Locate the cell with the specified text and output its (x, y) center coordinate. 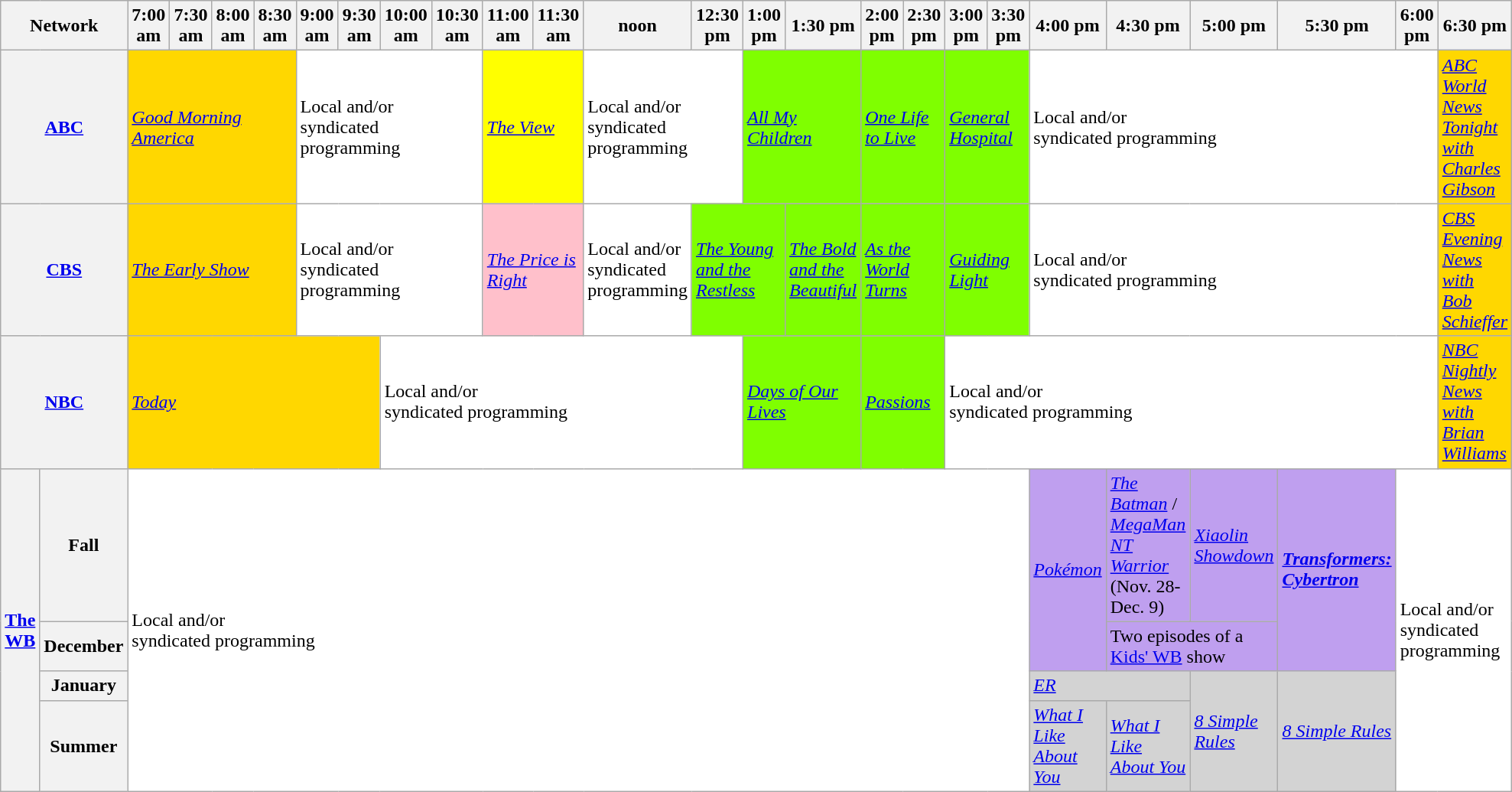
NBC (64, 403)
noon (638, 26)
7:00 am (148, 26)
6:30 pm (1475, 26)
Guiding Light (987, 269)
ABC World News Tonight with Charles Gibson (1475, 127)
8:00 am (232, 26)
The Young and the Restless (738, 269)
Good Morning America (212, 127)
CBS (64, 269)
CBS Evening News with Bob Schieffer (1475, 269)
January (84, 686)
9:30 am (359, 26)
10:30 am (457, 26)
Summer (84, 745)
The View (532, 127)
The Bold and the Beautiful (823, 269)
5:00 pm (1234, 26)
9:00 am (317, 26)
Network (64, 26)
11:00 am (508, 26)
6:00 pm (1416, 26)
10:00 am (405, 26)
2:00 pm (883, 26)
December (84, 646)
Transformers: Cybertron (1337, 569)
Days of Our Lives (802, 403)
8:30 am (275, 26)
3:00 pm (967, 26)
5:30 pm (1337, 26)
Fall (84, 545)
As the World Turns (903, 269)
The WB (20, 630)
7:30 am (191, 26)
General Hospital (987, 127)
Two episodes of a Kids' WB show (1192, 646)
Passions (903, 403)
The Early Show (212, 269)
3:30 pm (1008, 26)
The Price is Right (532, 269)
12:30 pm (717, 26)
11:30 am (558, 26)
One Life to Live (903, 127)
Xiaolin Showdown (1234, 545)
NBC Nightly News with Brian Williams (1475, 403)
2:30 pm (924, 26)
1:00 pm (765, 26)
ER (1110, 686)
1:30 pm (823, 26)
Today (254, 403)
All My Children (802, 127)
ABC (64, 127)
Pokémon (1068, 569)
4:30 pm (1148, 26)
The Batman / MegaMan NT Warrior (Nov. 28-Dec. 9) (1148, 545)
4:00 pm (1068, 26)
